For the text-containing cell, return its midpoint in [x, y] coordinate format. 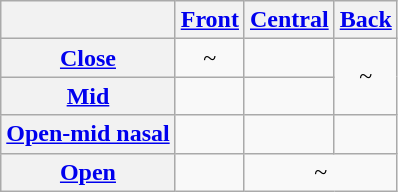
Back [366, 20]
Open [88, 172]
Front [210, 20]
Mid [88, 96]
Central [289, 20]
Open-mid nasal [88, 134]
Close [88, 58]
